Determine the [X, Y] coordinate at the center of the cell enclosing the given text.  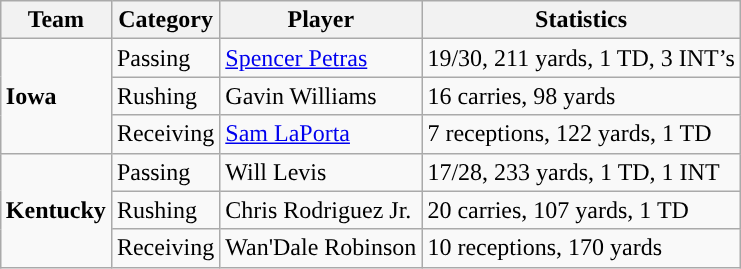
Kentucky [56, 210]
Team [56, 20]
Iowa [56, 96]
17/28, 233 yards, 1 TD, 1 INT [581, 172]
Spencer Petras [321, 58]
16 carries, 98 yards [581, 96]
Category [165, 20]
Wan'Dale Robinson [321, 248]
Statistics [581, 20]
Sam LaPorta [321, 134]
Gavin Williams [321, 96]
10 receptions, 170 yards [581, 248]
Chris Rodriguez Jr. [321, 210]
Player [321, 20]
7 receptions, 122 yards, 1 TD [581, 134]
20 carries, 107 yards, 1 TD [581, 210]
Will Levis [321, 172]
19/30, 211 yards, 1 TD, 3 INT’s [581, 58]
